Determine the (X, Y) coordinate at the center of the cell enclosing the given text.  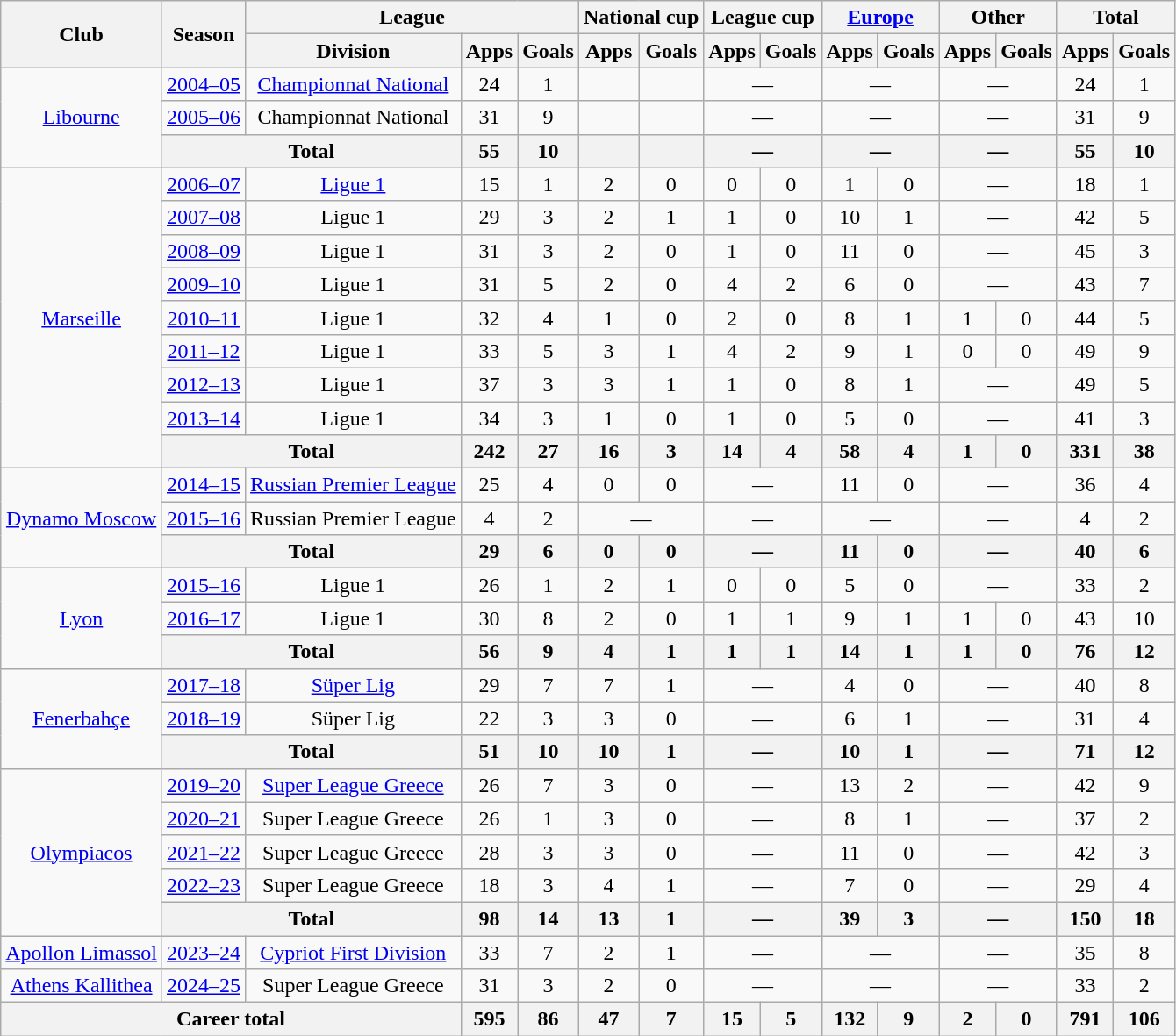
Cypriot First Division (354, 952)
League (412, 18)
56 (489, 652)
16 (608, 452)
34 (489, 418)
2023–24 (204, 952)
Season (204, 34)
51 (489, 752)
2004–05 (204, 84)
242 (489, 452)
86 (549, 1019)
2019–20 (204, 785)
41 (1085, 418)
Europe (880, 18)
2013–14 (204, 418)
League cup (763, 18)
76 (1085, 652)
38 (1144, 452)
58 (850, 452)
39 (850, 918)
Marseille (82, 318)
27 (549, 452)
2010–11 (204, 318)
Career total (231, 1019)
35 (1085, 952)
Libourne (82, 118)
Division (354, 51)
2024–25 (204, 986)
791 (1085, 1019)
2014–15 (204, 485)
44 (1085, 318)
2018–19 (204, 718)
30 (489, 618)
2022–23 (204, 885)
2020–21 (204, 818)
22 (489, 718)
Athens Kallithea (82, 986)
2008–09 (204, 251)
Lyon (82, 618)
2007–08 (204, 218)
Apollon Limassol (82, 952)
98 (489, 918)
Olympiacos (82, 852)
2017–18 (204, 685)
2021–22 (204, 852)
71 (1085, 752)
36 (1085, 485)
Dynamo Moscow (82, 518)
45 (1085, 251)
150 (1085, 918)
47 (608, 1019)
331 (1085, 452)
Fenerbahçe (82, 718)
Club (82, 34)
Other (998, 18)
106 (1144, 1019)
2005–06 (204, 118)
2009–10 (204, 284)
National cup (641, 18)
2012–13 (204, 384)
2011–12 (204, 351)
2006–07 (204, 184)
28 (489, 852)
25 (489, 485)
32 (489, 318)
595 (489, 1019)
2016–17 (204, 618)
132 (850, 1019)
